Determine the [x, y] coordinate at the center of the cell enclosing the given text.  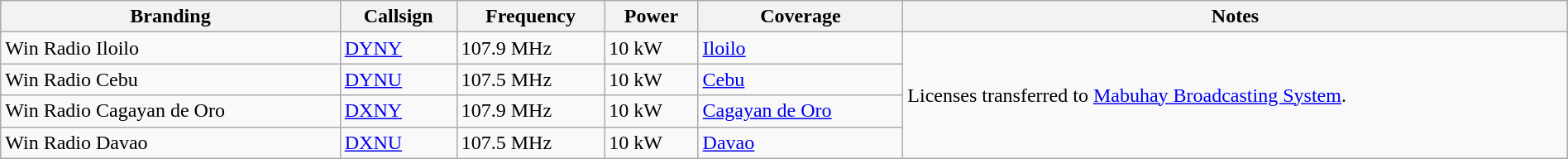
Branding [170, 17]
DXNU [399, 142]
Cagayan de Oro [801, 111]
Frequency [531, 17]
Callsign [399, 17]
Win Radio Davao [170, 142]
Cebu [801, 79]
Iloilo [801, 48]
Win Radio Cebu [170, 79]
Power [652, 17]
Licenses transferred to Mabuhay Broadcasting System. [1236, 95]
DYNY [399, 48]
DYNU [399, 79]
Davao [801, 142]
DXNY [399, 111]
Win Radio Iloilo [170, 48]
Coverage [801, 17]
Win Radio Cagayan de Oro [170, 111]
Notes [1236, 17]
